Output the [X, Y] coordinate of the center of the cell containing the given text.  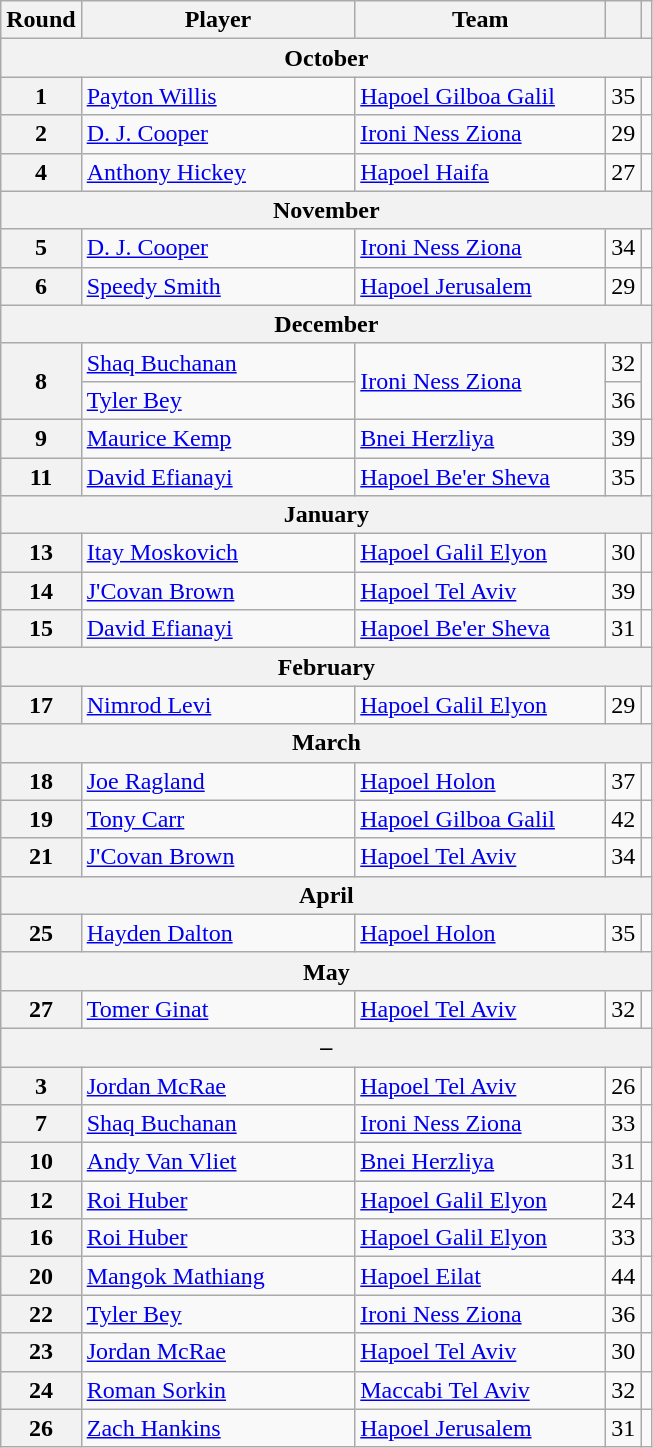
Player [218, 20]
13 [41, 553]
Tony Carr [218, 819]
25 [41, 933]
5 [41, 248]
18 [41, 781]
Joe Ragland [218, 781]
Team [480, 20]
Maurice Kemp [218, 438]
Payton Willis [218, 96]
February [326, 667]
Andy Van Vliet [218, 1162]
12 [41, 1200]
December [326, 324]
9 [41, 438]
Tomer Ginat [218, 1009]
17 [41, 705]
11 [41, 477]
10 [41, 1162]
Hapoel Eilat [480, 1276]
3 [41, 1085]
22 [41, 1314]
37 [624, 781]
October [326, 58]
Anthony Hickey [218, 172]
Zach Hankins [218, 1428]
Hayden Dalton [218, 933]
7 [41, 1124]
Roman Sorkin [218, 1390]
January [326, 515]
Nimrod Levi [218, 705]
Mangok Mathiang [218, 1276]
Maccabi Tel Aviv [480, 1390]
14 [41, 591]
23 [41, 1352]
44 [624, 1276]
April [326, 895]
8 [41, 381]
19 [41, 819]
21 [41, 857]
6 [41, 286]
November [326, 210]
4 [41, 172]
Speedy Smith [218, 286]
42 [624, 819]
Hapoel Haifa [480, 172]
March [326, 743]
1 [41, 96]
2 [41, 134]
Itay Moskovich [218, 553]
May [326, 971]
15 [41, 629]
16 [41, 1238]
Round [41, 20]
– [326, 1047]
20 [41, 1276]
